Determine the [x, y] coordinate at the center of the cell enclosing the given text.  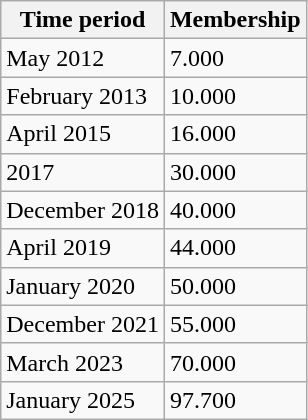
55.000 [235, 324]
December 2018 [83, 210]
April 2015 [83, 134]
70.000 [235, 362]
30.000 [235, 172]
97.700 [235, 400]
50.000 [235, 286]
10.000 [235, 96]
February 2013 [83, 96]
7.000 [235, 58]
May 2012 [83, 58]
January 2020 [83, 286]
April 2019 [83, 248]
Membership [235, 20]
44.000 [235, 248]
March 2023 [83, 362]
Time period [83, 20]
January 2025 [83, 400]
40.000 [235, 210]
2017 [83, 172]
16.000 [235, 134]
December 2021 [83, 324]
